Output the (X, Y) coordinate of the center of the cell containing the given text.  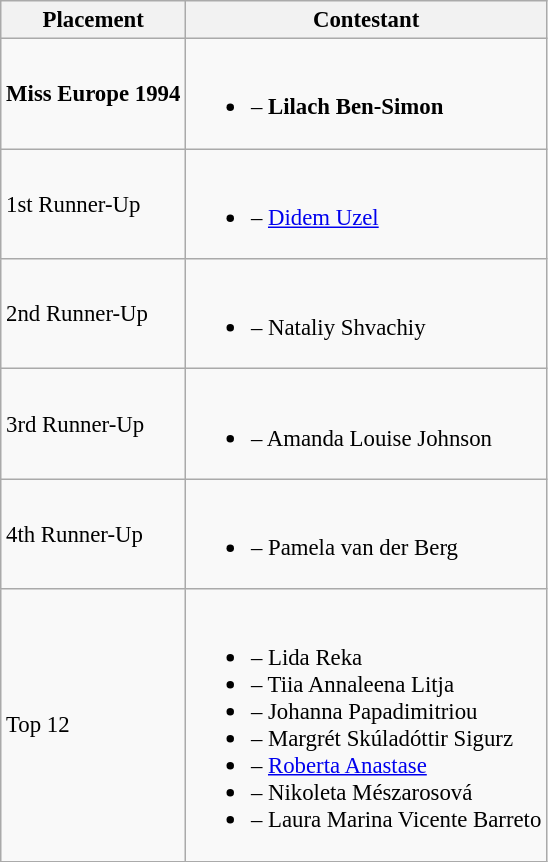
4th Runner-Up (94, 534)
3rd Runner-Up (94, 424)
Contestant (366, 20)
Placement (94, 20)
Top 12 (94, 725)
– Pamela van der Berg (366, 534)
Miss Europe 1994 (94, 94)
– Lilach Ben-Simon (366, 94)
1st Runner-Up (94, 204)
– Nataliy Shvachiy (366, 314)
2nd Runner-Up (94, 314)
– Amanda Louise Johnson (366, 424)
– Didem Uzel (366, 204)
